Scan for the cell matching the given text and deliver its (x, y) coordinate at center. 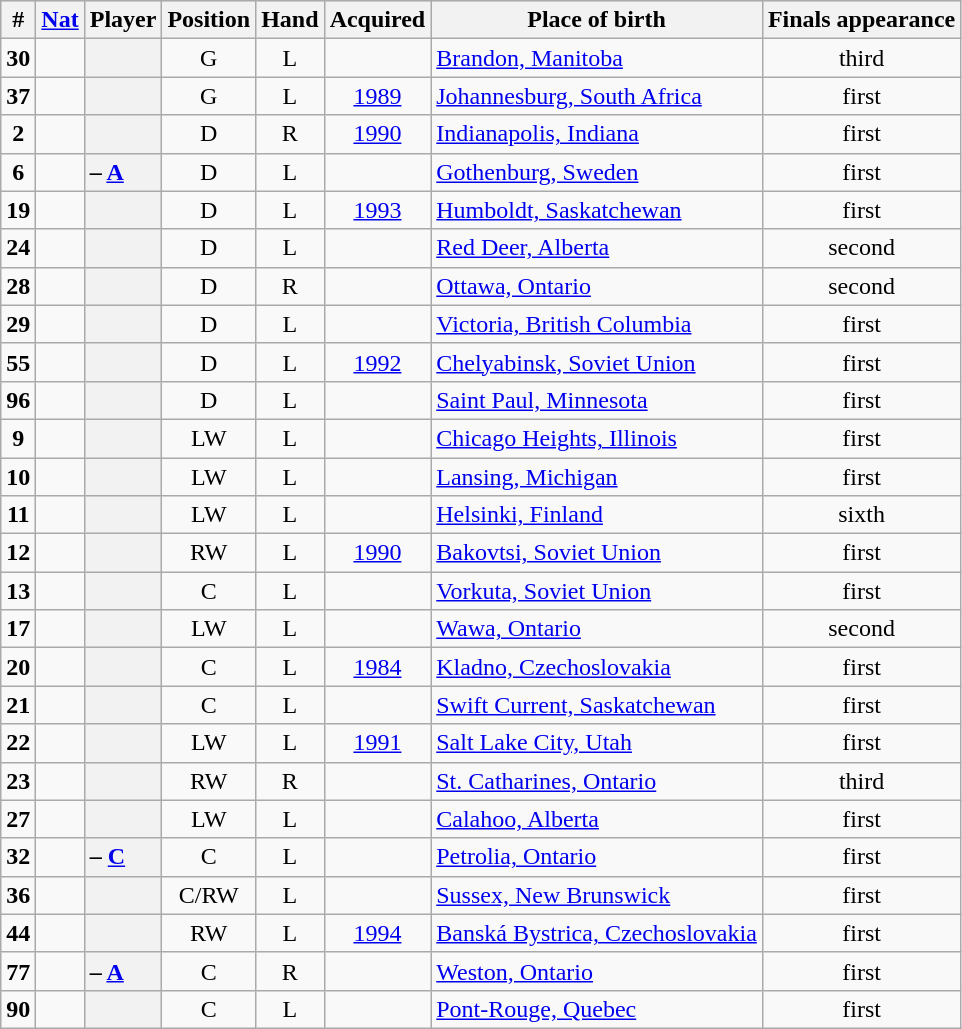
Helsinki, Finland (597, 515)
Petrolia, Ontario (597, 857)
Chelyabinsk, Soviet Union (597, 362)
Banská Bystrica, Czechoslovakia (597, 933)
32 (18, 857)
Lansing, Michigan (597, 477)
Johannesburg, South Africa (597, 96)
2 (18, 134)
Wawa, Ontario (597, 629)
Acquired (378, 20)
90 (18, 1009)
Humboldt, Saskatchewan (597, 210)
20 (18, 667)
Kladno, Czechoslovakia (597, 667)
– C (123, 857)
Saint Paul, Minnesota (597, 400)
Weston, Ontario (597, 971)
1991 (378, 743)
6 (18, 172)
1992 (378, 362)
Position (209, 20)
27 (18, 819)
11 (18, 515)
Bakovtsi, Soviet Union (597, 553)
13 (18, 591)
30 (18, 58)
19 (18, 210)
Finals appearance (861, 20)
Gothenburg, Sweden (597, 172)
Calahoo, Alberta (597, 819)
23 (18, 781)
10 (18, 477)
21 (18, 705)
Swift Current, Saskatchewan (597, 705)
12 (18, 553)
55 (18, 362)
36 (18, 895)
1989 (378, 96)
Sussex, New Brunswick (597, 895)
Victoria, British Columbia (597, 324)
29 (18, 324)
Chicago Heights, Illinois (597, 438)
28 (18, 286)
C/RW (209, 895)
44 (18, 933)
96 (18, 400)
# (18, 20)
37 (18, 96)
Vorkuta, Soviet Union (597, 591)
1994 (378, 933)
1993 (378, 210)
9 (18, 438)
Nat (60, 20)
Brandon, Manitoba (597, 58)
22 (18, 743)
St. Catharines, Ontario (597, 781)
1984 (378, 667)
Place of birth (597, 20)
sixth (861, 515)
Red Deer, Alberta (597, 248)
Indianapolis, Indiana (597, 134)
Player (123, 20)
Hand (290, 20)
Pont-Rouge, Quebec (597, 1009)
17 (18, 629)
Ottawa, Ontario (597, 286)
24 (18, 248)
77 (18, 971)
Salt Lake City, Utah (597, 743)
